Return (X, Y) of the center of cell containing provided text 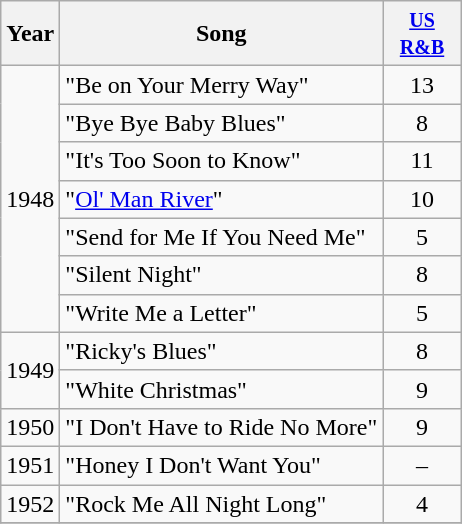
"Write Me a Letter" (222, 313)
13 (422, 85)
"Send for Me If You Need Me" (222, 237)
"Rock Me All Night Long" (222, 503)
4 (422, 503)
"Ricky's Blues" (222, 351)
US R&B (422, 34)
11 (422, 161)
"White Christmas" (222, 389)
Year (30, 34)
"Bye Bye Baby Blues" (222, 123)
1948 (30, 199)
1951 (30, 465)
"I Don't Have to Ride No More" (222, 427)
"Honey I Don't Want You" (222, 465)
1952 (30, 503)
"Be on Your Merry Way" (222, 85)
"Ol' Man River" (222, 199)
– (422, 465)
1950 (30, 427)
1949 (30, 370)
"Silent Night" (222, 275)
"It's Too Soon to Know" (222, 161)
10 (422, 199)
Song (222, 34)
